For the text-containing cell, return its midpoint in (X, Y) coordinate format. 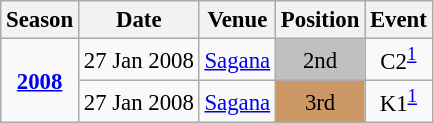
2008 (40, 81)
2nd (320, 60)
Venue (237, 20)
K11 (399, 102)
Position (320, 20)
Event (399, 20)
3rd (320, 102)
Season (40, 20)
C21 (399, 60)
Date (138, 20)
